Extract the [X, Y] coordinate from the center of the cell holding the provided text.  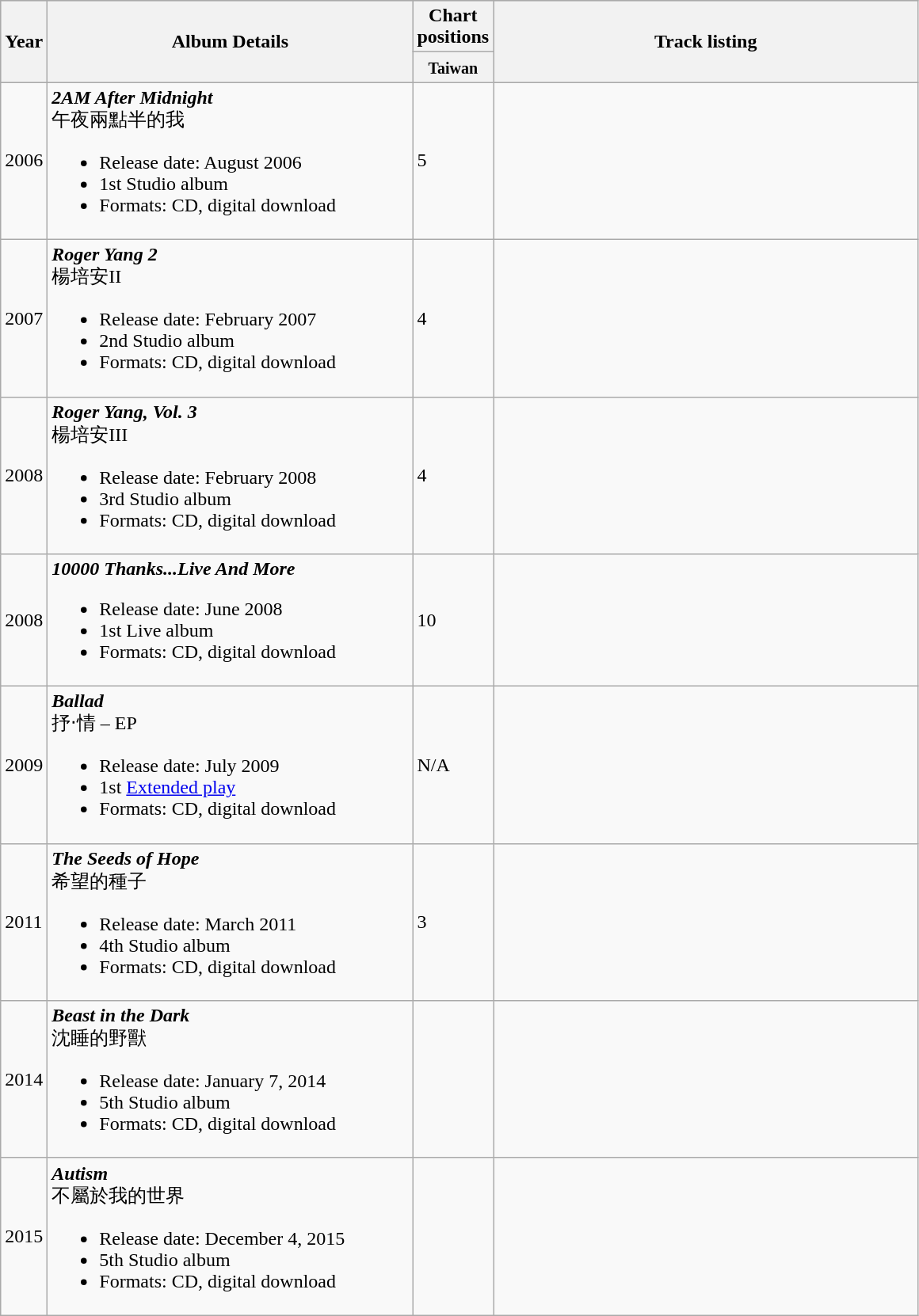
The Seeds of Hope希望的種子Release date: March 20114th Studio albumFormats: CD, digital download [230, 922]
2009 [24, 765]
10 [453, 621]
2011 [24, 922]
N/A [453, 765]
5 [453, 162]
Roger Yang 2 楊培安IIRelease date: February 20072nd Studio albumFormats: CD, digital download [230, 318]
Taiwan [453, 67]
2015 [24, 1237]
Beast in the Dark沈睡的野獸Release date: January 7, 20145th Studio albumFormats: CD, digital download [230, 1080]
Year [24, 41]
2014 [24, 1080]
2AM After Midnight午夜兩點半的我Release date: August 20061st Studio albumFormats: CD, digital download [230, 162]
Autism不屬於我的世界Release date: December 4, 20155th Studio albumFormats: CD, digital download [230, 1237]
10000 Thanks...Live And MoreRelease date: June 20081st Live albumFormats: CD, digital download [230, 621]
2007 [24, 318]
2006 [24, 162]
Track listing [706, 41]
3 [453, 922]
Roger Yang, Vol. 3楊培安IIIRelease date: February 20083rd Studio albumFormats: CD, digital download [230, 475]
Album Details [230, 41]
Ballad抒‧情 – EPRelease date: July 20091st Extended playFormats: CD, digital download [230, 765]
Chart positions [453, 27]
